Extract the (x, y) coordinate from the center of the cell holding the provided text.  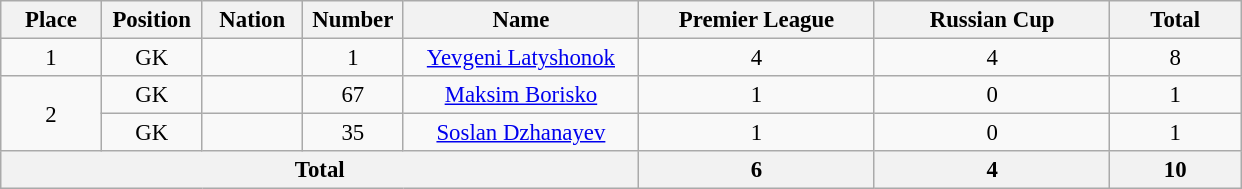
Maksim Borisko (521, 95)
Nation (252, 20)
Place (52, 20)
2 (52, 114)
Soslan Dzhanayev (521, 133)
Yevgeni Latyshonok (521, 58)
Premier League (757, 20)
Position (152, 20)
8 (1176, 58)
6 (757, 170)
35 (354, 133)
Number (354, 20)
Russian Cup (992, 20)
10 (1176, 170)
Name (521, 20)
67 (354, 95)
